Locate the cell with the specified text and output its [X, Y] center coordinate. 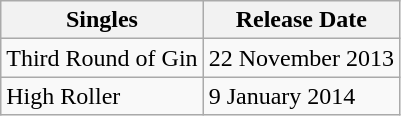
9 January 2014 [301, 96]
High Roller [102, 96]
Singles [102, 20]
22 November 2013 [301, 58]
Release Date [301, 20]
Third Round of Gin [102, 58]
